From the cell containing the given text, extract its center point as [X, Y] coordinate. 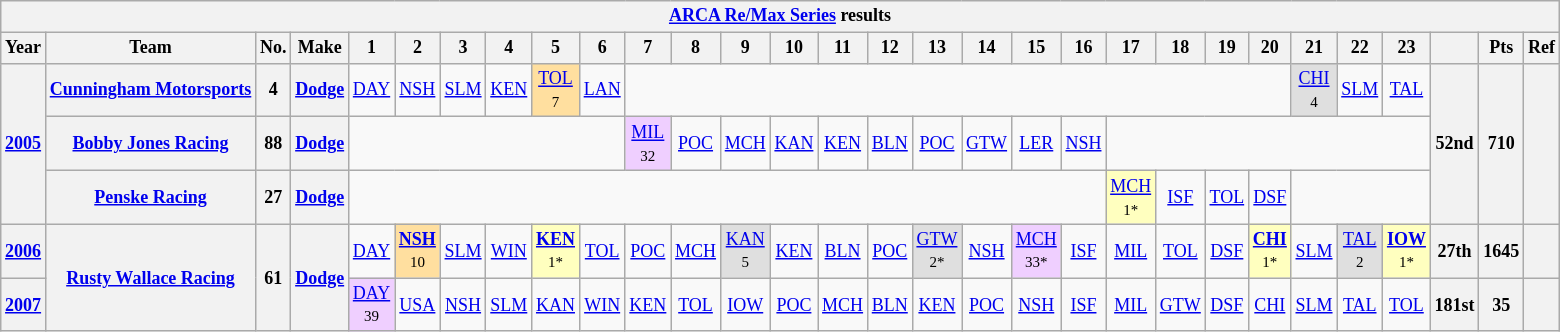
TOL7 [556, 90]
Pts [1502, 48]
KAN5 [745, 251]
710 [1502, 144]
13 [937, 48]
61 [274, 278]
16 [1084, 48]
8 [696, 48]
5 [556, 48]
IOW [745, 305]
Cunningham Motorsports [150, 90]
LER [1036, 144]
27th [1454, 251]
TAL2 [1360, 251]
17 [1131, 48]
IOW1* [1407, 251]
22 [1360, 48]
20 [1270, 48]
Year [24, 48]
Rusty Wallace Racing [150, 278]
181st [1454, 305]
KEN1* [556, 251]
Make [320, 48]
DAY39 [371, 305]
88 [274, 144]
9 [745, 48]
NSH10 [418, 251]
19 [1226, 48]
1645 [1502, 251]
2005 [24, 144]
52nd [1454, 144]
15 [1036, 48]
No. [274, 48]
35 [1502, 305]
7 [648, 48]
27 [274, 197]
2006 [24, 251]
2007 [24, 305]
Ref [1542, 48]
14 [987, 48]
CHI [1270, 305]
CHI4 [1314, 90]
ARCA Re/Max Series results [780, 16]
MCH1* [1131, 197]
GTW2* [937, 251]
Penske Racing [150, 197]
Bobby Jones Racing [150, 144]
Team [150, 48]
2 [418, 48]
MIL32 [648, 144]
23 [1407, 48]
LAN [602, 90]
18 [1180, 48]
3 [463, 48]
12 [890, 48]
1 [371, 48]
6 [602, 48]
21 [1314, 48]
10 [794, 48]
11 [843, 48]
USA [418, 305]
CHI1* [1270, 251]
MCH33* [1036, 251]
